For the text-containing cell, return its midpoint in [X, Y] coordinate format. 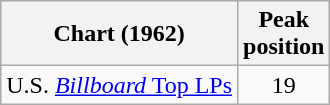
Peakposition [284, 34]
19 [284, 85]
Chart (1962) [120, 34]
U.S. Billboard Top LPs [120, 85]
